Output the (X, Y) coordinate of the center of the cell containing the given text.  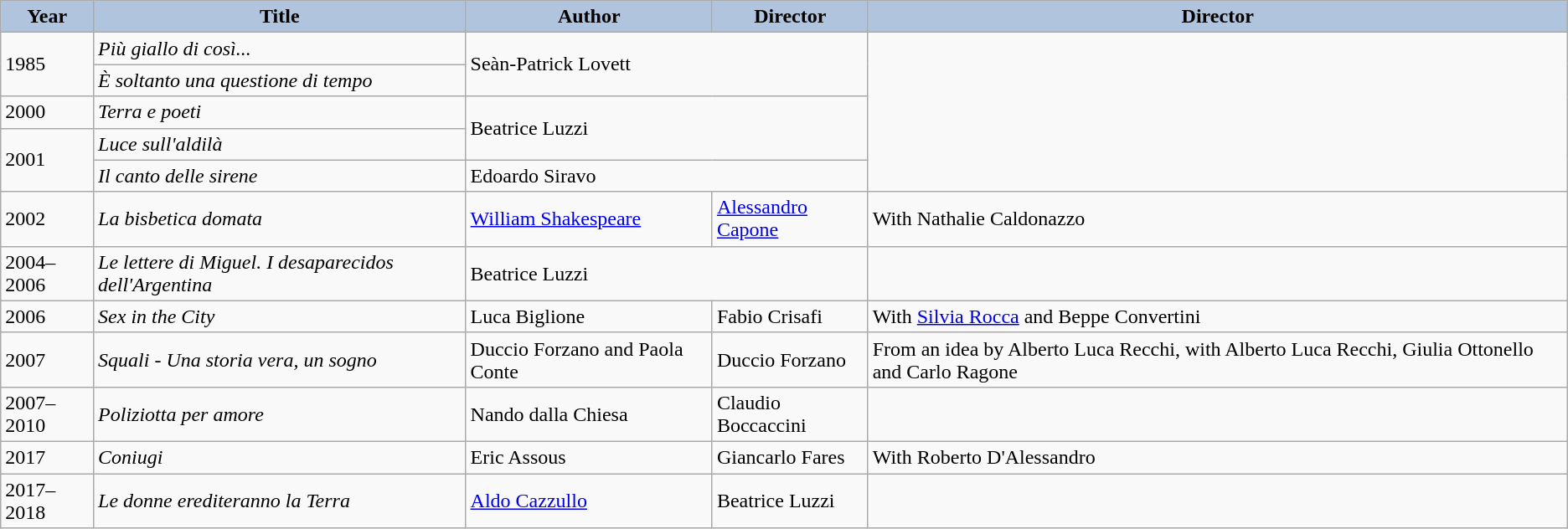
Eric Assous (589, 457)
Terra e poeti (280, 112)
2006 (47, 316)
Year (47, 17)
1985 (47, 64)
2004–2006 (47, 273)
Claudio Boccaccini (790, 413)
With Roberto D'Alessandro (1218, 457)
Nando dalla Chiesa (589, 413)
From an idea by Alberto Luca Recchi, with Alberto Luca Recchi, Giulia Ottonello and Carlo Ragone (1218, 360)
Coniugi (280, 457)
Alessandro Capone (790, 219)
2017–2018 (47, 501)
Le donne erediteranno la Terra (280, 501)
With Nathalie Caldonazzo (1218, 219)
Luca Biglione (589, 316)
2007 (47, 360)
Le lettere di Miguel. I desaparecidos dell'Argentina (280, 273)
2017 (47, 457)
William Shakespeare (589, 219)
Edoardo Siravo (667, 176)
Più giallo di così... (280, 49)
Duccio Forzano (790, 360)
Luce sull'aldilà (280, 144)
Aldo Cazzullo (589, 501)
2007–2010 (47, 413)
Giancarlo Fares (790, 457)
Author (589, 17)
2000 (47, 112)
Fabio Crisafi (790, 316)
Sex in the City (280, 316)
Duccio Forzano and Paola Conte (589, 360)
2002 (47, 219)
È soltanto una questione di tempo (280, 80)
Squali - Una storia vera, un sogno (280, 360)
2001 (47, 160)
Title (280, 17)
La bisbetica domata (280, 219)
With Silvia Rocca and Beppe Convertini (1218, 316)
Seàn-Patrick Lovett (667, 64)
Il canto delle sirene (280, 176)
Poliziotta per amore (280, 413)
